Capture the cell that displays the provided text and extract its (x, y) central coordinate. 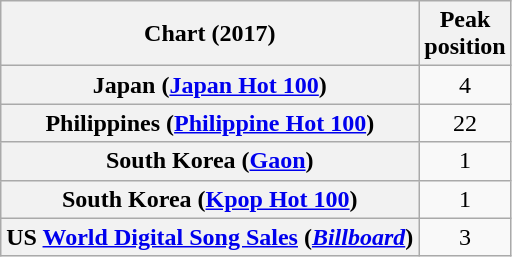
US World Digital Song Sales (Billboard) (210, 237)
South Korea (Kpop Hot 100) (210, 199)
Peakposition (465, 34)
3 (465, 237)
Philippines (Philippine Hot 100) (210, 123)
4 (465, 85)
South Korea (Gaon) (210, 161)
Chart (2017) (210, 34)
Japan (Japan Hot 100) (210, 85)
22 (465, 123)
